Find where the given text appears and provide that cell's center as [x, y] coordinate. 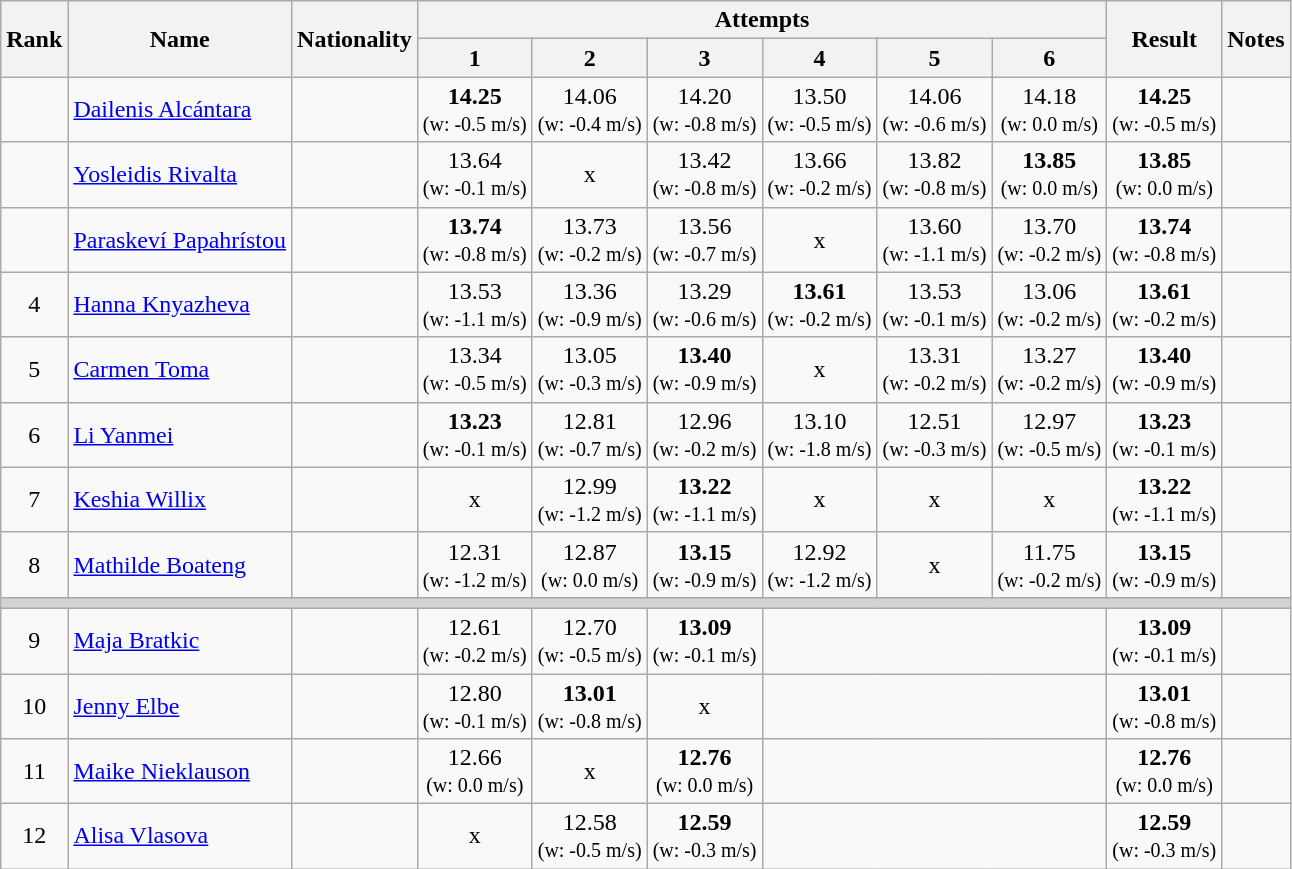
Maja Bratkic [180, 640]
Attempts [762, 20]
13.31(w: -0.2 m/s) [934, 370]
12.31(w: -1.2 m/s) [474, 564]
Name [180, 39]
13.29(w: -0.6 m/s) [704, 304]
13.34(w: -0.5 m/s) [474, 370]
13.01 (w: -0.8 m/s) [1164, 706]
Notes [1256, 39]
Hanna Knyazheva [180, 304]
9 [34, 640]
13.27(w: -0.2 m/s) [1050, 370]
13.53(w: -1.1 m/s) [474, 304]
13.36(w: -0.9 m/s) [590, 304]
13.50(w: -0.5 m/s) [820, 110]
12.81(w: -0.7 m/s) [590, 434]
12.76 (w: 0.0 m/s) [1164, 772]
1 [474, 58]
13.74(w: -0.8 m/s) [474, 240]
Yosleidis Rivalta [180, 174]
12.59 (w: -0.3 m/s) [1164, 836]
Paraskeví Papahrístou [180, 240]
8 [34, 564]
12.97(w: -0.5 m/s) [1050, 434]
12.58(w: -0.5 m/s) [590, 836]
13.09 (w: -0.1 m/s) [1164, 640]
13.05(w: -0.3 m/s) [590, 370]
14.06(w: -0.4 m/s) [590, 110]
Alisa Vlasova [180, 836]
Mathilde Boateng [180, 564]
13.22 (w: -1.1 m/s) [1164, 500]
13.70(w: -0.2 m/s) [1050, 240]
12.87(w: 0.0 m/s) [590, 564]
2 [590, 58]
13.40 (w: -0.9 m/s) [1164, 370]
13.40(w: -0.9 m/s) [704, 370]
13.53(w: -0.1 m/s) [934, 304]
12.66(w: 0.0 m/s) [474, 772]
Carmen Toma [180, 370]
12.70(w: -0.5 m/s) [590, 640]
7 [34, 500]
Jenny Elbe [180, 706]
12.59(w: -0.3 m/s) [704, 836]
Dailenis Alcántara [180, 110]
13.01(w: -0.8 m/s) [590, 706]
12 [34, 836]
13.23 (w: -0.1 m/s) [1164, 434]
13.42(w: -0.8 m/s) [704, 174]
13.82(w: -0.8 m/s) [934, 174]
13.73(w: -0.2 m/s) [590, 240]
12.76(w: 0.0 m/s) [704, 772]
13.23(w: -0.1 m/s) [474, 434]
11 [34, 772]
13.64(w: -0.1 m/s) [474, 174]
13.15 (w: -0.9 m/s) [1164, 564]
14.18(w: 0.0 m/s) [1050, 110]
Maike Nieklauson [180, 772]
3 [704, 58]
13.66(w: -0.2 m/s) [820, 174]
Rank [34, 39]
13.09(w: -0.1 m/s) [704, 640]
14.25 (w: -0.5 m/s) [1164, 110]
Keshia Willix [180, 500]
12.96(w: -0.2 m/s) [704, 434]
13.56(w: -0.7 m/s) [704, 240]
13.15(w: -0.9 m/s) [704, 564]
13.85(w: 0.0 m/s) [1050, 174]
Li Yanmei [180, 434]
13.85 (w: 0.0 m/s) [1164, 174]
12.99(w: -1.2 m/s) [590, 500]
13.22(w: -1.1 m/s) [704, 500]
14.25(w: -0.5 m/s) [474, 110]
13.61 (w: -0.2 m/s) [1164, 304]
12.92(w: -1.2 m/s) [820, 564]
Nationality [355, 39]
12.80(w: -0.1 m/s) [474, 706]
10 [34, 706]
13.61(w: -0.2 m/s) [820, 304]
Result [1164, 39]
13.10(w: -1.8 m/s) [820, 434]
14.06(w: -0.6 m/s) [934, 110]
13.06(w: -0.2 m/s) [1050, 304]
14.20(w: -0.8 m/s) [704, 110]
13.60(w: -1.1 m/s) [934, 240]
12.61(w: -0.2 m/s) [474, 640]
12.51(w: -0.3 m/s) [934, 434]
11.75(w: -0.2 m/s) [1050, 564]
13.74 (w: -0.8 m/s) [1164, 240]
